For the text-containing cell, return its midpoint in [X, Y] coordinate format. 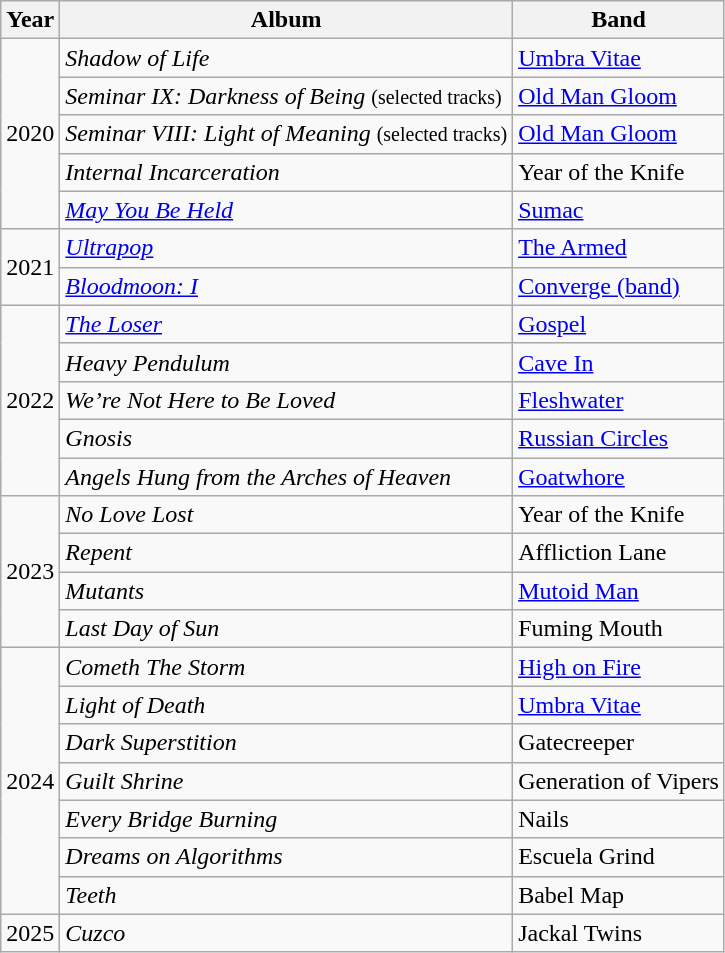
Angels Hung from the Arches of Heaven [286, 477]
Dark Superstition [286, 743]
2021 [30, 267]
Internal Incarceration [286, 172]
Album [286, 20]
2024 [30, 781]
We’re Not Here to Be Loved [286, 400]
Gnosis [286, 438]
Cometh The Storm [286, 667]
Sumac [619, 210]
2025 [30, 933]
Guilt Shrine [286, 781]
Fleshwater [619, 400]
Generation of Vipers [619, 781]
Fuming Mouth [619, 629]
Gospel [619, 324]
Nails [619, 819]
High on Fire [619, 667]
Seminar VIII: Light of Meaning (selected tracks) [286, 134]
Last Day of Sun [286, 629]
Every Bridge Burning [286, 819]
2020 [30, 134]
2022 [30, 400]
The Loser [286, 324]
Teeth [286, 895]
Bloodmoon: I [286, 286]
The Armed [619, 248]
2023 [30, 572]
Repent [286, 553]
Escuela Grind [619, 857]
Mutants [286, 591]
Babel Map [619, 895]
Dreams on Algorithms [286, 857]
Cuzco [286, 933]
Gatecreeper [619, 743]
Jackal Twins [619, 933]
May You Be Held [286, 210]
Light of Death [286, 705]
Russian Circles [619, 438]
Ultrapop [286, 248]
Seminar IX: Darkness of Being (selected tracks) [286, 96]
Shadow of Life [286, 58]
Mutoid Man [619, 591]
Heavy Pendulum [286, 362]
Goatwhore [619, 477]
Year [30, 20]
Converge (band) [619, 286]
Affliction Lane [619, 553]
Cave In [619, 362]
No Love Lost [286, 515]
Band [619, 20]
